For the text-containing cell, return its midpoint in [X, Y] coordinate format. 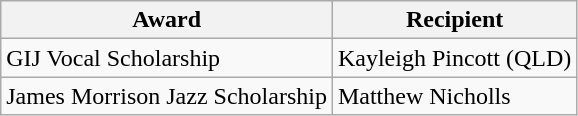
Award [167, 20]
Kayleigh Pincott (QLD) [454, 58]
GIJ Vocal Scholarship [167, 58]
James Morrison Jazz Scholarship [167, 96]
Matthew Nicholls [454, 96]
Recipient [454, 20]
